Extract the (x, y) coordinate from the center of the cell holding the provided text.  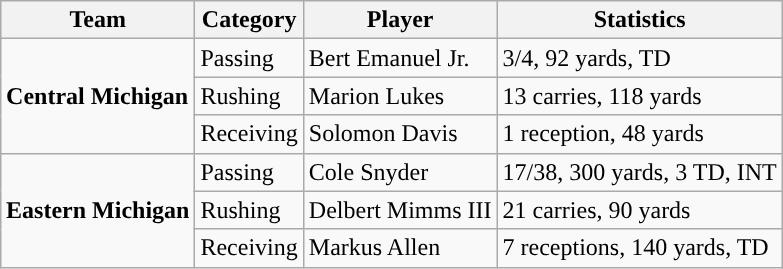
1 reception, 48 yards (640, 134)
17/38, 300 yards, 3 TD, INT (640, 172)
Player (400, 20)
Bert Emanuel Jr. (400, 58)
Team (98, 20)
7 receptions, 140 yards, TD (640, 248)
Solomon Davis (400, 134)
Marion Lukes (400, 96)
Delbert Mimms III (400, 210)
Eastern Michigan (98, 210)
Central Michigan (98, 96)
3/4, 92 yards, TD (640, 58)
Statistics (640, 20)
Markus Allen (400, 248)
Cole Snyder (400, 172)
13 carries, 118 yards (640, 96)
21 carries, 90 yards (640, 210)
Category (249, 20)
